Scan for the cell matching the given text and deliver its [x, y] coordinate at center. 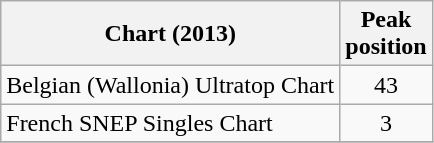
French SNEP Singles Chart [170, 123]
43 [386, 85]
Peakposition [386, 34]
Belgian (Wallonia) Ultratop Chart [170, 85]
3 [386, 123]
Chart (2013) [170, 34]
